Identify which cell holds the provided text, then report its [X, Y] central coordinate. 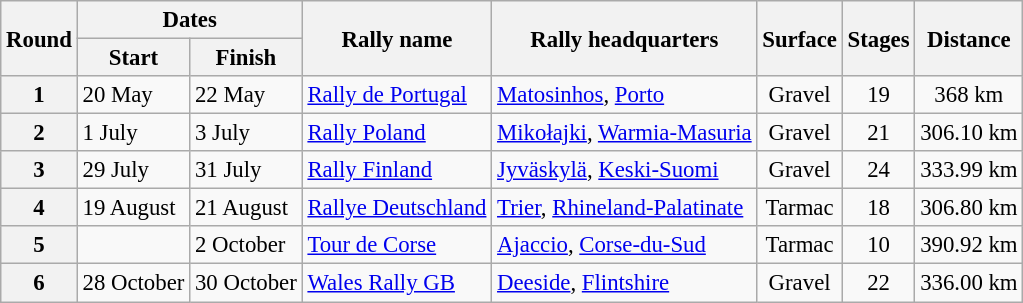
2 [39, 133]
Rally headquarters [624, 38]
3 [39, 170]
4 [39, 208]
30 October [246, 283]
19 August [133, 208]
336.00 km [969, 283]
Rally de Portugal [397, 95]
Rally Finland [397, 170]
Start [133, 58]
Surface [800, 38]
20 May [133, 95]
Ajaccio, Corse-du-Sud [624, 245]
Mikołajki, Warmia-Masuria [624, 133]
10 [878, 245]
21 [878, 133]
Distance [969, 38]
6 [39, 283]
22 May [246, 95]
Trier, Rhineland-Palatinate [624, 208]
Round [39, 38]
29 July [133, 170]
Rallye Deutschland [397, 208]
390.92 km [969, 245]
19 [878, 95]
5 [39, 245]
21 August [246, 208]
Jyväskylä, Keski-Suomi [624, 170]
306.10 km [969, 133]
18 [878, 208]
24 [878, 170]
Tour de Corse [397, 245]
1 July [133, 133]
3 July [246, 133]
Rally Poland [397, 133]
Stages [878, 38]
Deeside, Flintshire [624, 283]
22 [878, 283]
1 [39, 95]
368 km [969, 95]
Rally name [397, 38]
Finish [246, 58]
333.99 km [969, 170]
31 July [246, 170]
Matosinhos, Porto [624, 95]
Wales Rally GB [397, 283]
Dates [190, 20]
2 October [246, 245]
306.80 km [969, 208]
28 October [133, 283]
